Return (x, y) of the center of cell containing provided text 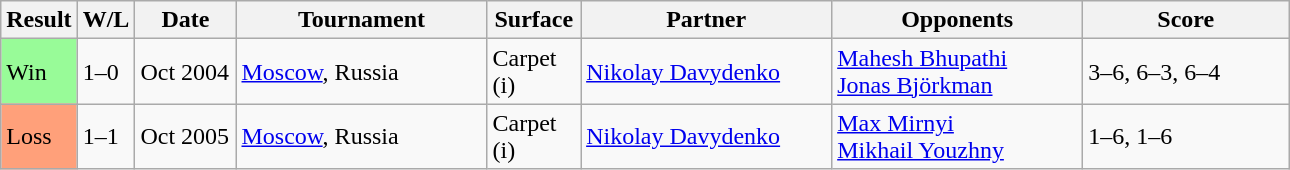
Opponents (958, 20)
Oct 2005 (186, 136)
1–0 (106, 72)
Win (39, 72)
Score (1186, 20)
Oct 2004 (186, 72)
Result (39, 20)
Partner (706, 20)
Mahesh Bhupathi Jonas Björkman (958, 72)
Surface (534, 20)
W/L (106, 20)
1–1 (106, 136)
Date (186, 20)
Max Mirnyi Mikhail Youzhny (958, 136)
3–6, 6–3, 6–4 (1186, 72)
Tournament (362, 20)
1–6, 1–6 (1186, 136)
Loss (39, 136)
